Output the (X, Y) coordinate of the center of the cell containing the given text.  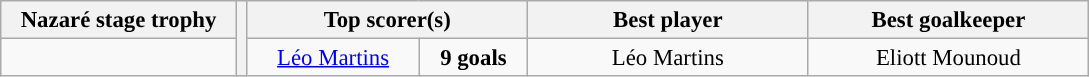
9 goals (473, 58)
Best player (668, 20)
Nazaré stage trophy (119, 20)
Eliott Mounoud (948, 58)
Top scorer(s) (388, 20)
Best goalkeeper (948, 20)
